Detect which cell encompasses the target text, then output its [X, Y] center coordinate. 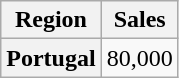
80,000 [140, 58]
Portugal [51, 58]
Sales [140, 20]
Region [51, 20]
